Locate the cell with the specified text and output its [x, y] center coordinate. 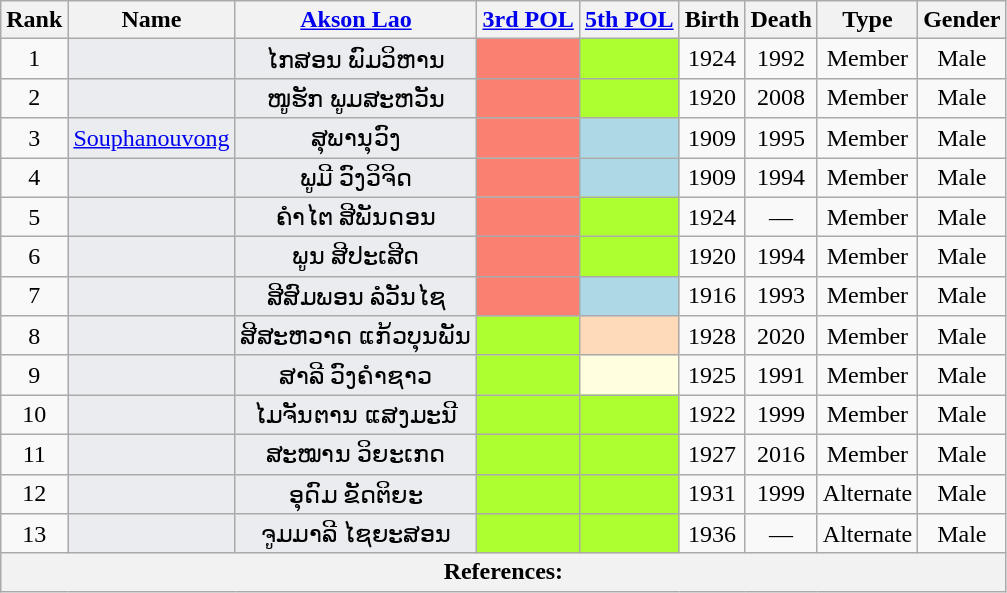
12 [34, 494]
1991 [781, 375]
1931 [712, 494]
2016 [781, 454]
Birth [712, 20]
ສຸພານຸວົງ [356, 138]
2020 [781, 336]
1925 [712, 375]
ຈູມມາລີ ໄຊຍະສອນ [356, 534]
Akson Lao [356, 20]
Death [781, 20]
ສີສະຫວາດ ແກ້ວບຸນພັນ [356, 336]
9 [34, 375]
4 [34, 178]
2 [34, 98]
1916 [712, 296]
ພູມີ ວົງວິຈິດ [356, 178]
3 [34, 138]
8 [34, 336]
2008 [781, 98]
Name [152, 20]
13 [34, 534]
1922 [712, 415]
Souphanouvong [152, 138]
3rd POL [528, 20]
ພູນ ສີປະເສີດ [356, 257]
ໄມຈັນຕານ ແສງມະນີ [356, 415]
ໜູຮັກ ພູມສະຫວັນ [356, 98]
ຄໍາໄຕ ສີພັນດອນ [356, 217]
1993 [781, 296]
1992 [781, 59]
ສະໝານ ວິຍະເກດ [356, 454]
11 [34, 454]
Rank [34, 20]
ສີສົມພອນ ລໍວັນໄຊ [356, 296]
7 [34, 296]
5 [34, 217]
Gender [962, 20]
ສາລີ ວົງຄໍາຊາວ [356, 375]
ໄກສອນ ພົມວິຫານ [356, 59]
5th POL [629, 20]
1 [34, 59]
6 [34, 257]
1928 [712, 336]
1995 [781, 138]
1927 [712, 454]
Type [867, 20]
References: [504, 572]
1936 [712, 534]
ອຸດົມ ຂັດຕິຍະ [356, 494]
10 [34, 415]
